Pinpoint the cell where the given text exists, returning its (x, y) midpoint coordinate. 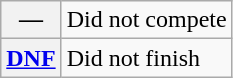
Did not finish (146, 58)
— (31, 20)
DNF (31, 58)
Did not compete (146, 20)
